Extract the [x, y] coordinate from the center of the cell holding the provided text.  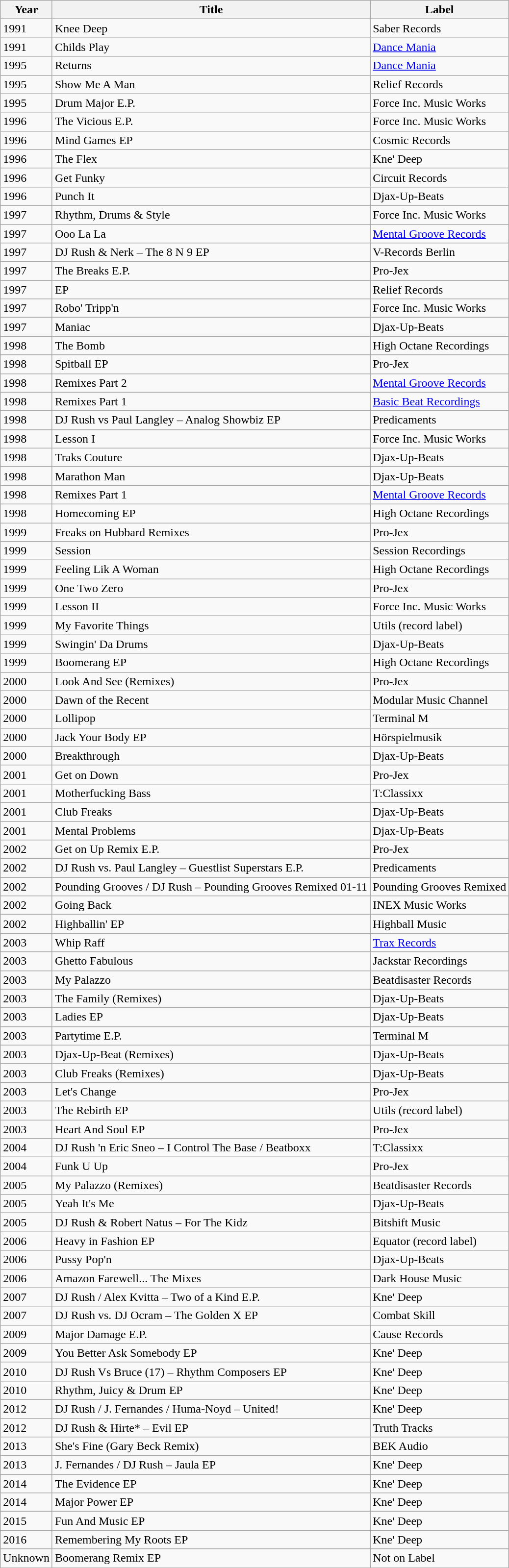
Jackstar Recordings [439, 961]
DJ Rush 'n Eric Sneo – I Control The Base / Beatboxx [211, 1148]
DJ Rush vs Paul Langley – Analog Showbiz EP [211, 420]
Highballin' EP [211, 924]
Mind Games EP [211, 140]
Homecoming EP [211, 513]
Trax Records [439, 943]
INEX Music Works [439, 905]
V-Records Berlin [439, 252]
EP [211, 290]
Spitball EP [211, 364]
Dark House Music [439, 1278]
Ooo La La [211, 234]
Freaks on Hubbard Remixes [211, 532]
One Two Zero [211, 588]
Club Freaks [211, 812]
Childs Play [211, 47]
DJ Rush vs. DJ Ocram – The Golden X EP [211, 1316]
Lesson I [211, 439]
DJ Rush vs. Paul Langley – Guestlist Superstars E.P. [211, 868]
Get on Down [211, 774]
Pussy Pop'n [211, 1260]
Equator (record label) [439, 1241]
Going Back [211, 905]
Fun And Music EP [211, 1521]
Unknown [26, 1558]
Pounding Grooves / DJ Rush – Pounding Grooves Remixed 01-11 [211, 887]
The Breaks E.P. [211, 271]
Show Me A Man [211, 84]
Bitshift Music [439, 1222]
Session [211, 551]
The Evidence EP [211, 1484]
BEK Audio [439, 1446]
Yeah It's Me [211, 1204]
She's Fine (Gary Beck Remix) [211, 1446]
DJ Rush & Robert Natus – For The Kidz [211, 1222]
Club Freaks (Remixes) [211, 1073]
Maniac [211, 327]
Mental Problems [211, 831]
Title [211, 10]
Major Power EP [211, 1502]
Swingin' Da Drums [211, 644]
Heart And Soul EP [211, 1129]
Boomerang EP [211, 663]
Knee Deep [211, 28]
Cosmic Records [439, 140]
My Palazzo (Remixes) [211, 1185]
Dawn of the Recent [211, 700]
DJ Rush & Nerk – The 8 N 9 EP [211, 252]
Year [26, 10]
Circuit Records [439, 177]
Rhythm, Drums & Style [211, 215]
Whip Raff [211, 943]
Ladies EP [211, 1017]
Jack Your Body EP [211, 737]
Rhythm, Juicy & Drum EP [211, 1390]
J. Fernandes / DJ Rush – Jaula EP [211, 1465]
Traks Couture [211, 457]
Not on Label [439, 1558]
Djax-Up-Beat (Remixes) [211, 1054]
Truth Tracks [439, 1428]
Label [439, 10]
2016 [26, 1540]
The Bomb [211, 346]
Lollipop [211, 719]
Combat Skill [439, 1316]
2015 [26, 1521]
Cause Records [439, 1334]
The Family (Remixes) [211, 998]
My Palazzo [211, 980]
Saber Records [439, 28]
The Vicious E.P. [211, 122]
Let's Change [211, 1092]
Feeling Lik A Woman [211, 570]
Highball Music [439, 924]
Ghetto Fabulous [211, 961]
The Flex [211, 159]
Lesson II [211, 607]
You Better Ask Somebody EP [211, 1353]
Remembering My Roots EP [211, 1540]
Hörspielmusik [439, 737]
Breakthrough [211, 756]
Marathon Man [211, 476]
Look And See (Remixes) [211, 681]
DJ Rush Vs Bruce (17) – Rhythm Composers EP [211, 1371]
Modular Music Channel [439, 700]
Heavy in Fashion EP [211, 1241]
Drum Major E.P. [211, 103]
Get Funky [211, 177]
Partytime E.P. [211, 1036]
DJ Rush & Hirte* – Evil EP [211, 1428]
Session Recordings [439, 551]
Pounding Grooves Remixed [439, 887]
Funk U Up [211, 1167]
DJ Rush / J. Fernandes / Huma-Noyd – United! [211, 1409]
The Rebirth EP [211, 1110]
Major Damage E.P. [211, 1334]
Returns [211, 66]
Basic Beat Recordings [439, 401]
Punch It [211, 196]
Motherfucking Bass [211, 793]
Robo' Tripp'n [211, 308]
My Favorite Things [211, 625]
Amazon Farewell... The Mixes [211, 1278]
Get on Up Remix E.P. [211, 849]
Boomerang Remix EP [211, 1558]
DJ Rush / Alex Kvitta – Two of a Kind E.P. [211, 1297]
Remixes Part 2 [211, 383]
